Determine the (x, y) coordinate at the center of the cell enclosing the given text.  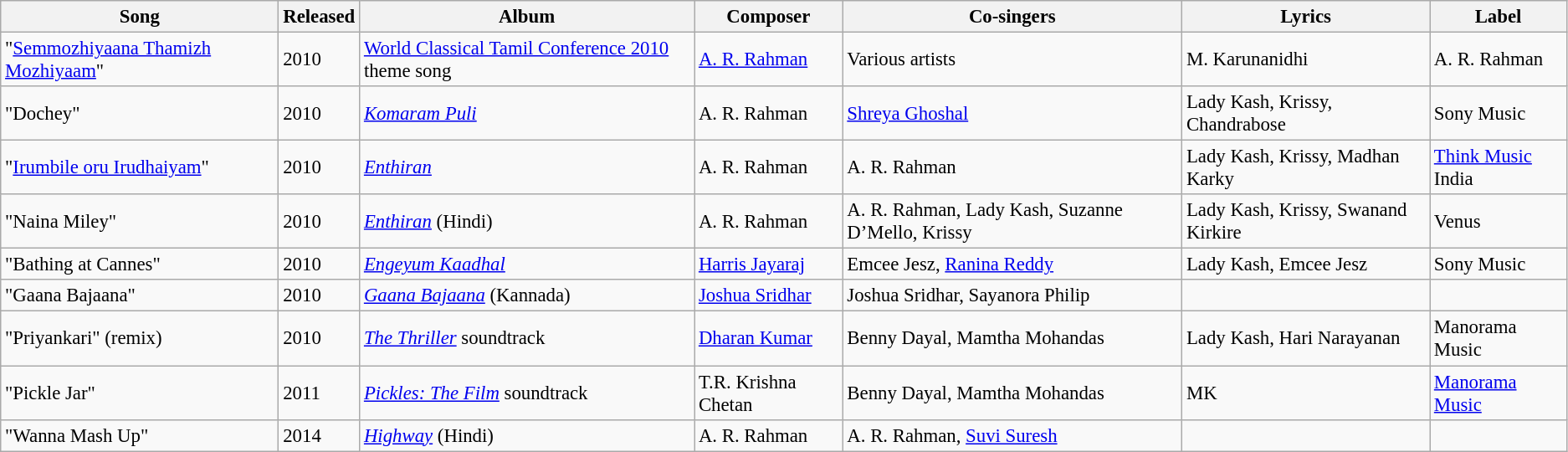
Think Music India (1499, 167)
Lady Kash, Hari Narayanan (1306, 338)
Gaana Bajaana (Kannada) (527, 295)
Released (320, 17)
Harris Jayaraj (768, 265)
Album (527, 17)
World Classical Tamil Conference 2010 theme song (527, 60)
T.R. Krishna Chetan (768, 393)
Emcee Jesz, Ranina Reddy (1012, 265)
"Wanna Mash Up" (140, 435)
Lady Kash, Emcee Jesz (1306, 265)
A. R. Rahman, Lady Kash, Suzanne D’Mello, Krissy (1012, 221)
Enthiran (Hindi) (527, 221)
The Thriller soundtrack (527, 338)
Joshua Sridhar (768, 295)
Komaram Puli (527, 114)
"Priyankari" (remix) (140, 338)
"Semmozhiyaana Thamizh Mozhiyaam" (140, 60)
Enthiran (527, 167)
"Pickle Jar" (140, 393)
MK (1306, 393)
Joshua Sridhar, Sayanora Philip (1012, 295)
Shreya Ghoshal (1012, 114)
"Naina Miley" (140, 221)
Song (140, 17)
"Irumbile oru Irudhaiyam" (140, 167)
2014 (320, 435)
A. R. Rahman, Suvi Suresh (1012, 435)
"Gaana Bajaana" (140, 295)
Lady Kash, Krissy, Madhan Karky (1306, 167)
Engeyum Kaadhal (527, 265)
Co-singers (1012, 17)
"Bathing at Cannes" (140, 265)
Dharan Kumar (768, 338)
Highway (Hindi) (527, 435)
Lady Kash, Krissy, Swanand Kirkire (1306, 221)
Various artists (1012, 60)
Lyrics (1306, 17)
M. Karunanidhi (1306, 60)
"Dochey" (140, 114)
2011 (320, 393)
Label (1499, 17)
Venus (1499, 221)
Lady Kash, Krissy, Chandrabose (1306, 114)
Pickles: The Film soundtrack (527, 393)
Composer (768, 17)
